Capture the cell that displays the provided text and extract its (X, Y) central coordinate. 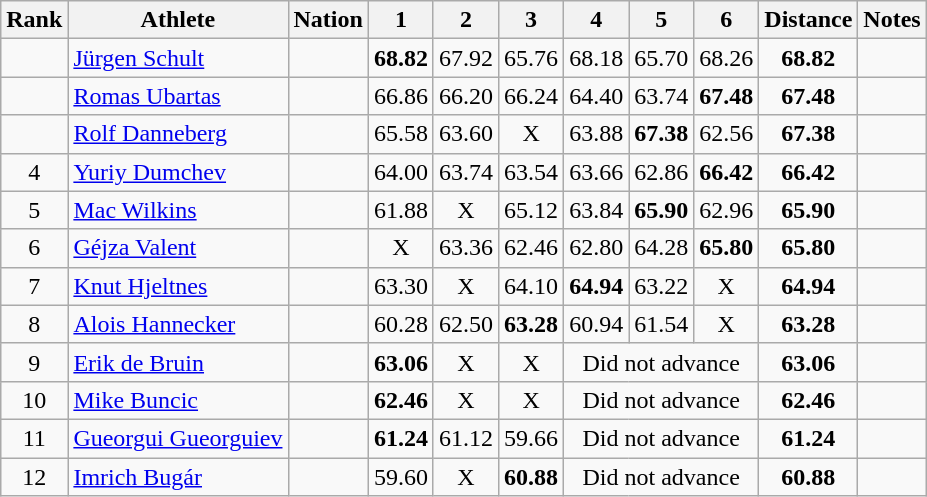
62.96 (726, 210)
66.24 (532, 96)
60.94 (596, 324)
62.56 (726, 134)
63.88 (596, 134)
Distance (808, 20)
Gueorgui Gueorguiev (178, 438)
65.76 (532, 58)
Knut Hjeltnes (178, 286)
59.66 (532, 438)
Géjza Valent (178, 248)
63.30 (400, 286)
65.70 (662, 58)
9 (34, 362)
65.58 (400, 134)
2 (466, 20)
Romas Ubartas (178, 96)
62.80 (596, 248)
Imrich Bugár (178, 477)
7 (34, 286)
Yuriy Dumchev (178, 172)
64.28 (662, 248)
62.50 (466, 324)
66.86 (400, 96)
59.60 (400, 477)
Athlete (178, 20)
12 (34, 477)
64.10 (532, 286)
66.20 (466, 96)
63.60 (466, 134)
60.28 (400, 324)
61.54 (662, 324)
63.54 (532, 172)
64.00 (400, 172)
64.40 (596, 96)
65.12 (532, 210)
63.36 (466, 248)
3 (532, 20)
Mike Buncic (178, 400)
Rolf Danneberg (178, 134)
Notes (892, 20)
Mac Wilkins (178, 210)
1 (400, 20)
11 (34, 438)
62.86 (662, 172)
10 (34, 400)
61.12 (466, 438)
Rank (34, 20)
Erik de Bruin (178, 362)
68.26 (726, 58)
61.88 (400, 210)
Alois Hannecker (178, 324)
63.66 (596, 172)
63.84 (596, 210)
63.22 (662, 286)
68.18 (596, 58)
67.92 (466, 58)
8 (34, 324)
Jürgen Schult (178, 58)
Nation (328, 20)
